Search for the cell housing the specified text and yield its (x, y) center coordinate. 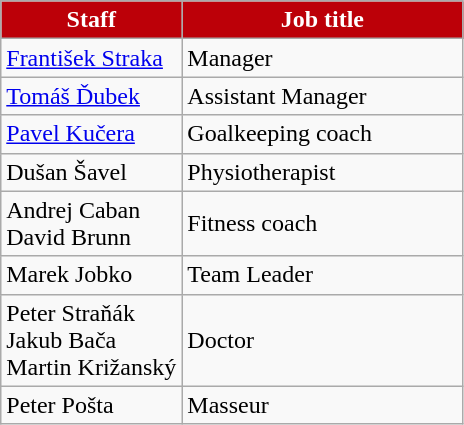
Pavel Kučera (92, 134)
Staff (92, 20)
Team Leader (322, 275)
Physiotherapist (322, 172)
Dušan Šavel (92, 172)
Andrej Caban David Brunn (92, 224)
Job title (322, 20)
František Straka (92, 58)
Marek Jobko (92, 275)
Fitness coach (322, 224)
Peter Pošta (92, 405)
Masseur (322, 405)
Doctor (322, 340)
Peter Straňák Jakub Bača Martin Križanský (92, 340)
Goalkeeping coach (322, 134)
Manager (322, 58)
Assistant Manager (322, 96)
Tomáš Ďubek (92, 96)
